Detect which cell encompasses the target text, then output its [X, Y] center coordinate. 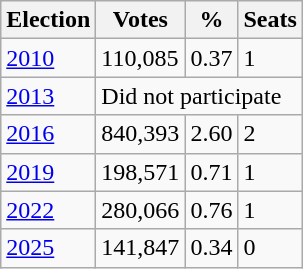
0.76 [212, 210]
0 [270, 248]
% [212, 20]
2016 [48, 134]
280,066 [140, 210]
110,085 [140, 58]
2 [270, 134]
2025 [48, 248]
Seats [270, 20]
141,847 [140, 248]
Did not participate [200, 96]
0.34 [212, 248]
2010 [48, 58]
Votes [140, 20]
0.71 [212, 172]
198,571 [140, 172]
2019 [48, 172]
Election [48, 20]
0.37 [212, 58]
2022 [48, 210]
2013 [48, 96]
840,393 [140, 134]
2.60 [212, 134]
